From the cell containing the given text, extract its center point as (x, y) coordinate. 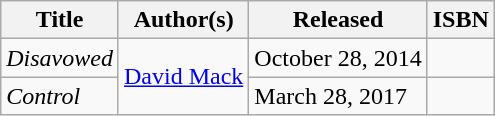
March 28, 2017 (338, 96)
October 28, 2014 (338, 58)
Title (60, 20)
Disavowed (60, 58)
ISBN (460, 20)
Control (60, 96)
Released (338, 20)
David Mack (183, 77)
Author(s) (183, 20)
